Find where the given text appears and provide that cell's center as [X, Y] coordinate. 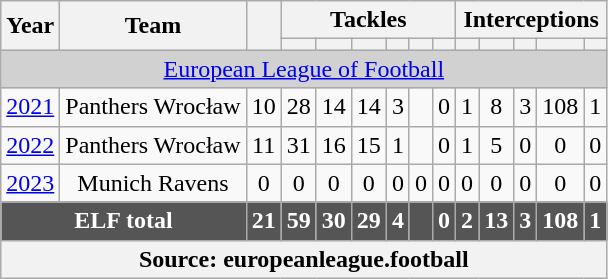
Munich Ravens [153, 183]
15 [368, 145]
ELF total [124, 221]
Source: europeanleague.football [304, 259]
Year [30, 26]
10 [264, 107]
11 [264, 145]
21 [264, 221]
5 [496, 145]
8 [496, 107]
28 [298, 107]
59 [298, 221]
European League of Football [304, 69]
2023 [30, 183]
29 [368, 221]
13 [496, 221]
Team [153, 26]
2021 [30, 107]
2022 [30, 145]
4 [398, 221]
Tackles [368, 20]
30 [334, 221]
Interceptions [532, 20]
16 [334, 145]
2 [468, 221]
31 [298, 145]
